Locate the cell with the specified text and output its (x, y) center coordinate. 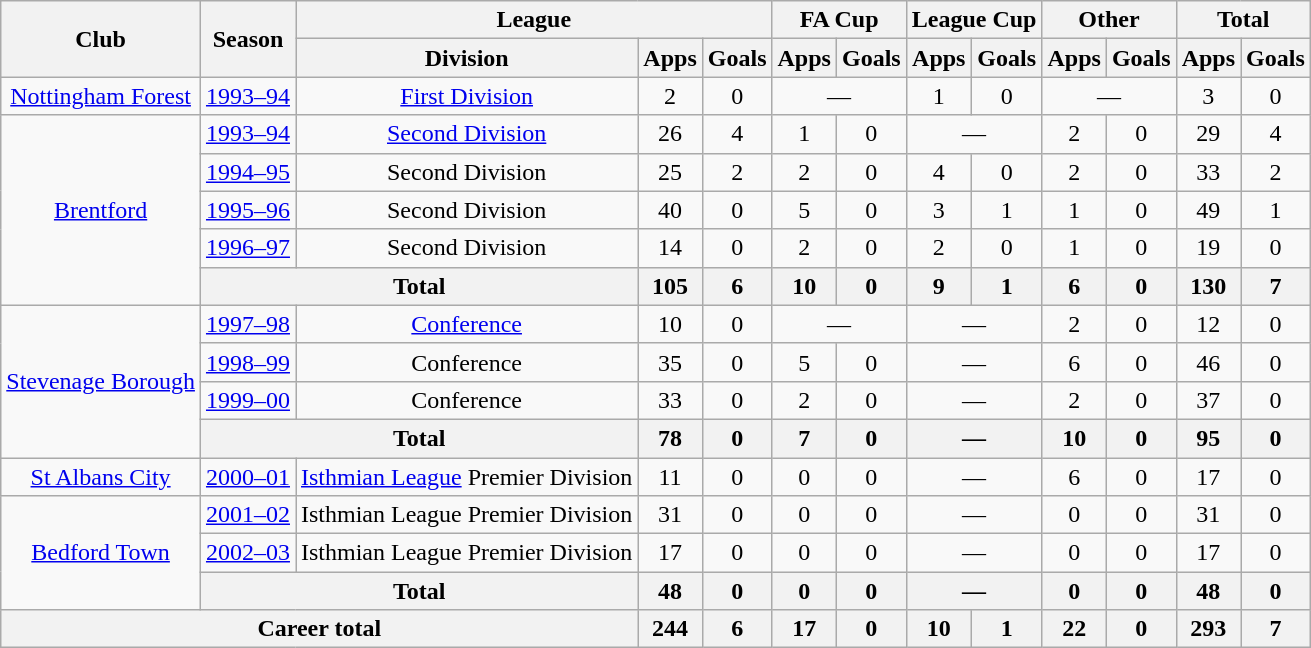
FA Cup (839, 20)
2001–02 (248, 515)
Bedford Town (101, 553)
1999–00 (248, 400)
46 (1208, 362)
12 (1208, 324)
130 (1208, 286)
League (534, 20)
49 (1208, 210)
Career total (320, 629)
Nottingham Forest (101, 96)
22 (1074, 629)
19 (1208, 248)
78 (670, 438)
293 (1208, 629)
League Cup (974, 20)
First Division (467, 96)
40 (670, 210)
35 (670, 362)
11 (670, 477)
105 (670, 286)
37 (1208, 400)
26 (670, 134)
Club (101, 39)
Other (1109, 20)
2000–01 (248, 477)
St Albans City (101, 477)
Season (248, 39)
25 (670, 172)
1997–98 (248, 324)
1996–97 (248, 248)
Stevenage Borough (101, 381)
29 (1208, 134)
244 (670, 629)
1998–99 (248, 362)
Brentford (101, 210)
2002–03 (248, 553)
Division (467, 58)
9 (938, 286)
1995–96 (248, 210)
14 (670, 248)
95 (1208, 438)
1994–95 (248, 172)
